Scan for the cell matching the given text and deliver its [X, Y] coordinate at center. 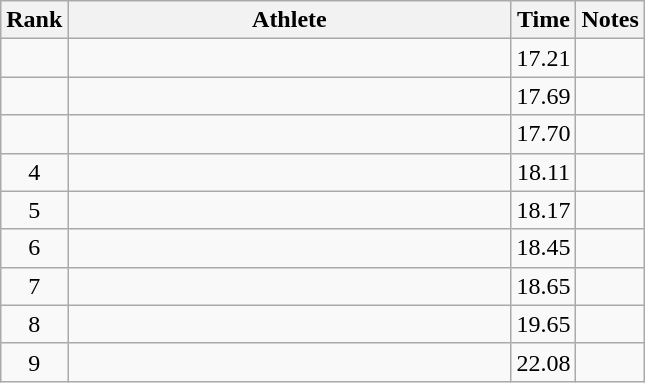
17.69 [544, 96]
8 [34, 324]
7 [34, 286]
Athlete [290, 20]
17.21 [544, 58]
Time [544, 20]
Notes [610, 20]
6 [34, 248]
18.17 [544, 210]
18.45 [544, 248]
Rank [34, 20]
17.70 [544, 134]
5 [34, 210]
18.11 [544, 172]
4 [34, 172]
18.65 [544, 286]
9 [34, 362]
22.08 [544, 362]
19.65 [544, 324]
